Determine the [x, y] coordinate at the center of the cell enclosing the given text.  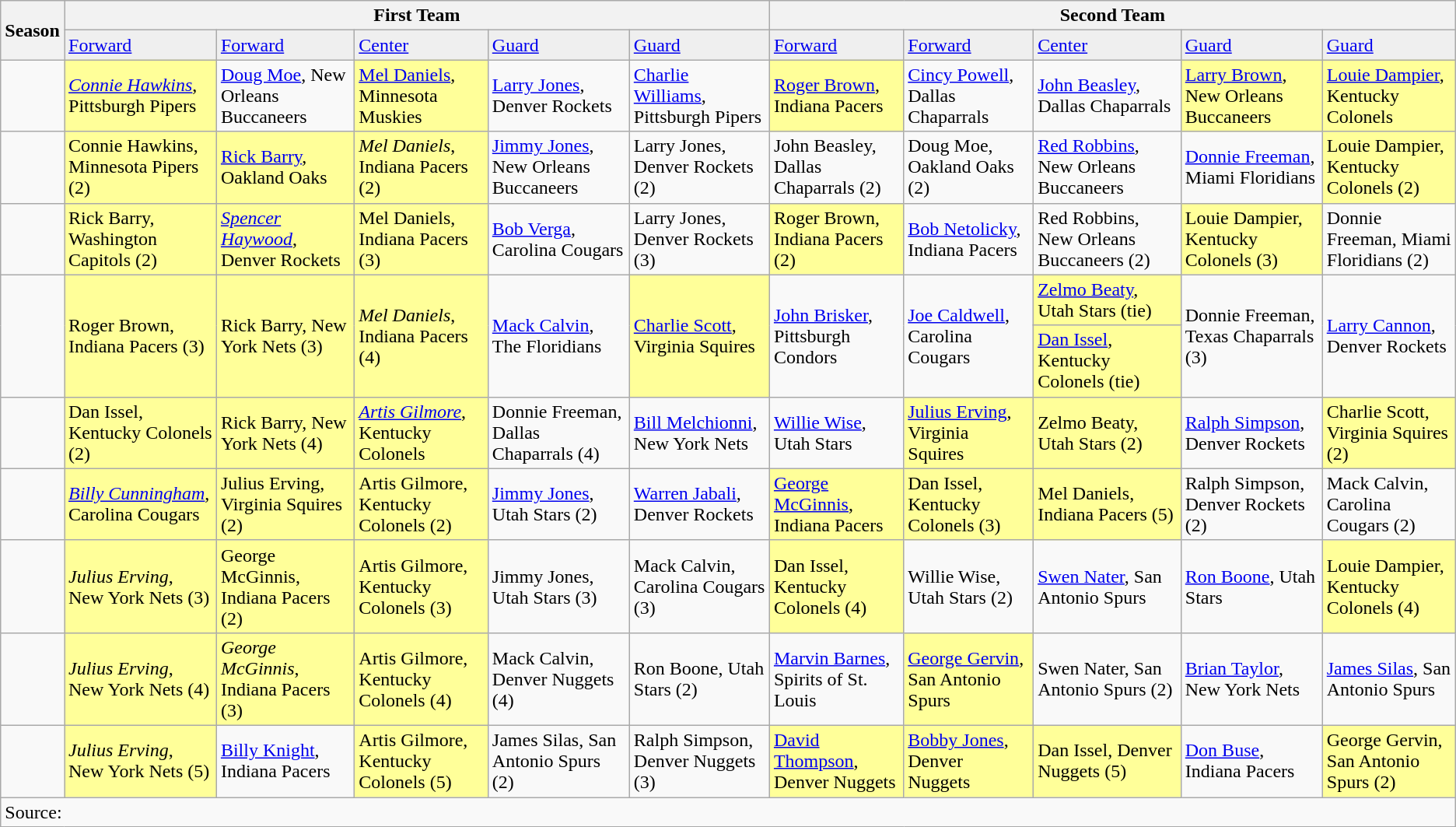
Bob Netolicky, Indiana Pacers [969, 239]
George Gervin, San Antonio Spurs (2) [1389, 761]
Bill Melchionni, New York Nets [699, 433]
Cincy Powell, Dallas Chaparrals [969, 96]
Charlie Williams, Pittsburgh Pipers [699, 96]
James Silas, San Antonio Spurs [1389, 678]
Jimmy Jones, Utah Stars (3) [558, 587]
Ron Boone, Utah Stars [1251, 587]
Bobby Jones, Denver Nuggets [969, 761]
Louie Dampier, Kentucky Colonels (2) [1389, 167]
Season [33, 30]
James Silas, San Antonio Spurs (2) [558, 761]
Source: [728, 811]
George McGinnis, Indiana Pacers [836, 504]
John Beasley, Dallas Chaparrals (2) [836, 167]
Mel Daniels, Indiana Pacers (5) [1108, 504]
Don Buse, Indiana Pacers [1251, 761]
Donnie Freeman, Miami Floridians [1251, 167]
Brian Taylor, New York Nets [1251, 678]
Artis Gilmore, Kentucky Colonels (2) [422, 504]
Bob Verga, Carolina Cougars [558, 239]
Donnie Freeman, Miami Floridians (2) [1389, 239]
Marvin Barnes, Spirits of St. Louis [836, 678]
Ralph Simpson, Denver Rockets (2) [1251, 504]
Rick Barry, New York Nets (3) [285, 336]
Roger Brown, Indiana Pacers [836, 96]
Red Robbins, New Orleans Buccaneers (2) [1108, 239]
Julius Erving, New York Nets (5) [140, 761]
Roger Brown, Indiana Pacers (2) [836, 239]
Red Robbins, New Orleans Buccaneers [1108, 167]
Julius Erving, Virginia Squires [969, 433]
Swen Nater, San Antonio Spurs (2) [1108, 678]
Larry Brown, New Orleans Buccaneers [1251, 96]
Jimmy Jones, Utah Stars (2) [558, 504]
Rick Barry, Washington Capitols (2) [140, 239]
Louie Dampier, Kentucky Colonels (4) [1389, 587]
Julius Erving, Virginia Squires (2) [285, 504]
Ralph Simpson, Denver Rockets [1251, 433]
Mack Calvin, Carolina Cougars (2) [1389, 504]
George Gervin, San Antonio Spurs [969, 678]
Dan Issel, Kentucky Colonels (tie) [1108, 361]
Zelmo Beaty, Utah Stars (tie) [1108, 300]
Dan Issel, Kentucky Colonels (3) [969, 504]
Larry Cannon, Denver Rockets [1389, 336]
Billy Cunningham, Carolina Cougars [140, 504]
Willie Wise, Utah Stars [836, 433]
Dan Issel, Kentucky Colonels (4) [836, 587]
John Brisker, Pittsburgh Condors [836, 336]
Mel Daniels, Indiana Pacers (4) [422, 336]
Ralph Simpson, Denver Nuggets (3) [699, 761]
Artis Gilmore, Kentucky Colonels (4) [422, 678]
George McGinnis, Indiana Pacers (2) [285, 587]
Connie Hawkins, Pittsburgh Pipers [140, 96]
Louie Dampier, Kentucky Colonels [1389, 96]
Roger Brown, Indiana Pacers (3) [140, 336]
Larry Jones, Denver Rockets [558, 96]
Willie Wise, Utah Stars (2) [969, 587]
Doug Moe, Oakland Oaks (2) [969, 167]
Mel Daniels, Indiana Pacers (2) [422, 167]
Billy Knight, Indiana Pacers [285, 761]
Donnie Freeman, Dallas Chaparrals (4) [558, 433]
Charlie Scott, Virginia Squires (2) [1389, 433]
George McGinnis, Indiana Pacers (3) [285, 678]
Artis Gilmore, Kentucky Colonels (5) [422, 761]
Doug Moe, New Orleans Buccaneers [285, 96]
Julius Erving, New York Nets (4) [140, 678]
Donnie Freeman, Texas Chaparrals (3) [1251, 336]
Charlie Scott, Virginia Squires [699, 336]
Mack Calvin, Denver Nuggets (4) [558, 678]
Dan Issel, Denver Nuggets (5) [1108, 761]
Rick Barry, Oakland Oaks [285, 167]
Warren Jabali, Denver Rockets [699, 504]
Zelmo Beaty, Utah Stars (2) [1108, 433]
Larry Jones, Denver Rockets (2) [699, 167]
Mack Calvin, The Floridians [558, 336]
Mel Daniels, Indiana Pacers (3) [422, 239]
Spencer Haywood, Denver Rockets [285, 239]
Joe Caldwell, Carolina Cougars [969, 336]
Ron Boone, Utah Stars (2) [699, 678]
Louie Dampier, Kentucky Colonels (3) [1251, 239]
First Team [417, 16]
Rick Barry, New York Nets (4) [285, 433]
John Beasley, Dallas Chaparrals [1108, 96]
Mack Calvin, Carolina Cougars (3) [699, 587]
Second Team [1112, 16]
Artis Gilmore, Kentucky Colonels [422, 433]
Jimmy Jones, New Orleans Buccaneers [558, 167]
David Thompson, Denver Nuggets [836, 761]
Swen Nater, San Antonio Spurs [1108, 587]
Connie Hawkins, Minnesota Pipers (2) [140, 167]
Mel Daniels, Minnesota Muskies [422, 96]
Julius Erving, New York Nets (3) [140, 587]
Artis Gilmore, Kentucky Colonels (3) [422, 587]
Dan Issel, Kentucky Colonels (2) [140, 433]
Larry Jones, Denver Rockets (3) [699, 239]
